Provide the (X, Y) coordinate of the cell's center where the given text is located.  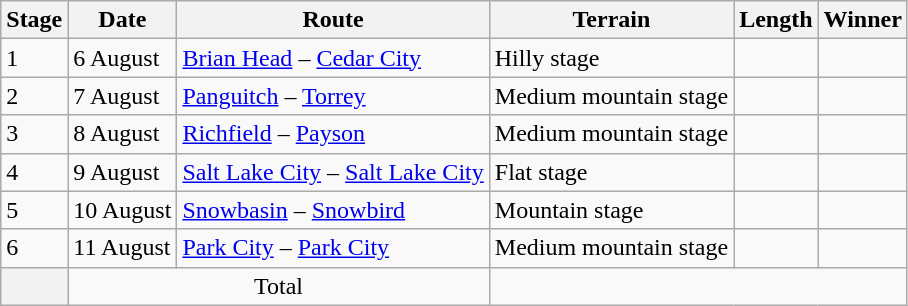
4 (34, 172)
6 August (122, 58)
Brian Head – Cedar City (333, 58)
Salt Lake City – Salt Lake City (333, 172)
3 (34, 134)
11 August (122, 248)
Richfield – Payson (333, 134)
Stage (34, 20)
Total (278, 286)
1 (34, 58)
8 August (122, 134)
Panguitch – Torrey (333, 96)
10 August (122, 210)
7 August (122, 96)
Route (333, 20)
Winner (862, 20)
Flat stage (611, 172)
Date (122, 20)
Terrain (611, 20)
9 August (122, 172)
Mountain stage (611, 210)
Snowbasin – Snowbird (333, 210)
5 (34, 210)
Park City – Park City (333, 248)
Length (776, 20)
2 (34, 96)
6 (34, 248)
Hilly stage (611, 58)
